Find where the given text appears and provide that cell's center as (X, Y) coordinate. 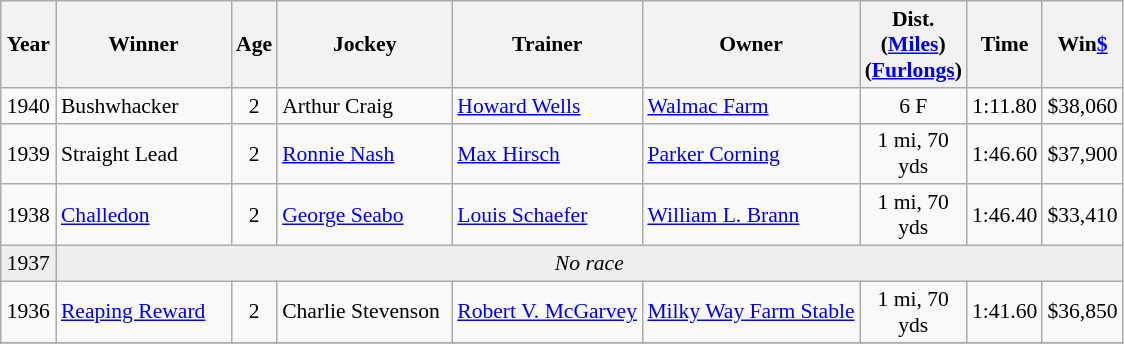
Walmac Farm (750, 106)
Challedon (144, 216)
Time (1004, 44)
1938 (28, 216)
1939 (28, 154)
Ronnie Nash (364, 154)
Year (28, 44)
$33,410 (1082, 216)
Arthur Craig (364, 106)
Dist. (Miles)(Furlongs) (914, 44)
Winner (144, 44)
William L. Brann (750, 216)
Bushwhacker (144, 106)
Trainer (547, 44)
$36,850 (1082, 312)
1940 (28, 106)
Charlie Stevenson (364, 312)
Howard Wells (547, 106)
Reaping Reward (144, 312)
1:46.40 (1004, 216)
1937 (28, 264)
Milky Way Farm Stable (750, 312)
Age (254, 44)
1:41.60 (1004, 312)
Louis Schaefer (547, 216)
Jockey (364, 44)
George Seabo (364, 216)
$37,900 (1082, 154)
Straight Lead (144, 154)
$38,060 (1082, 106)
Robert V. McGarvey (547, 312)
Win$ (1082, 44)
1936 (28, 312)
Owner (750, 44)
6 F (914, 106)
1:11.80 (1004, 106)
Max Hirsch (547, 154)
Parker Corning (750, 154)
No race (590, 264)
1:46.60 (1004, 154)
